For the text-containing cell, return its midpoint in (X, Y) coordinate format. 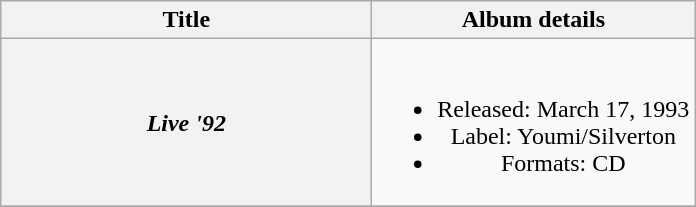
Released: March 17, 1993Label: Youmi/SilvertonFormats: CD (534, 122)
Live '92 (186, 122)
Title (186, 20)
Album details (534, 20)
